Extract the (x, y) coordinate from the center of the cell holding the provided text.  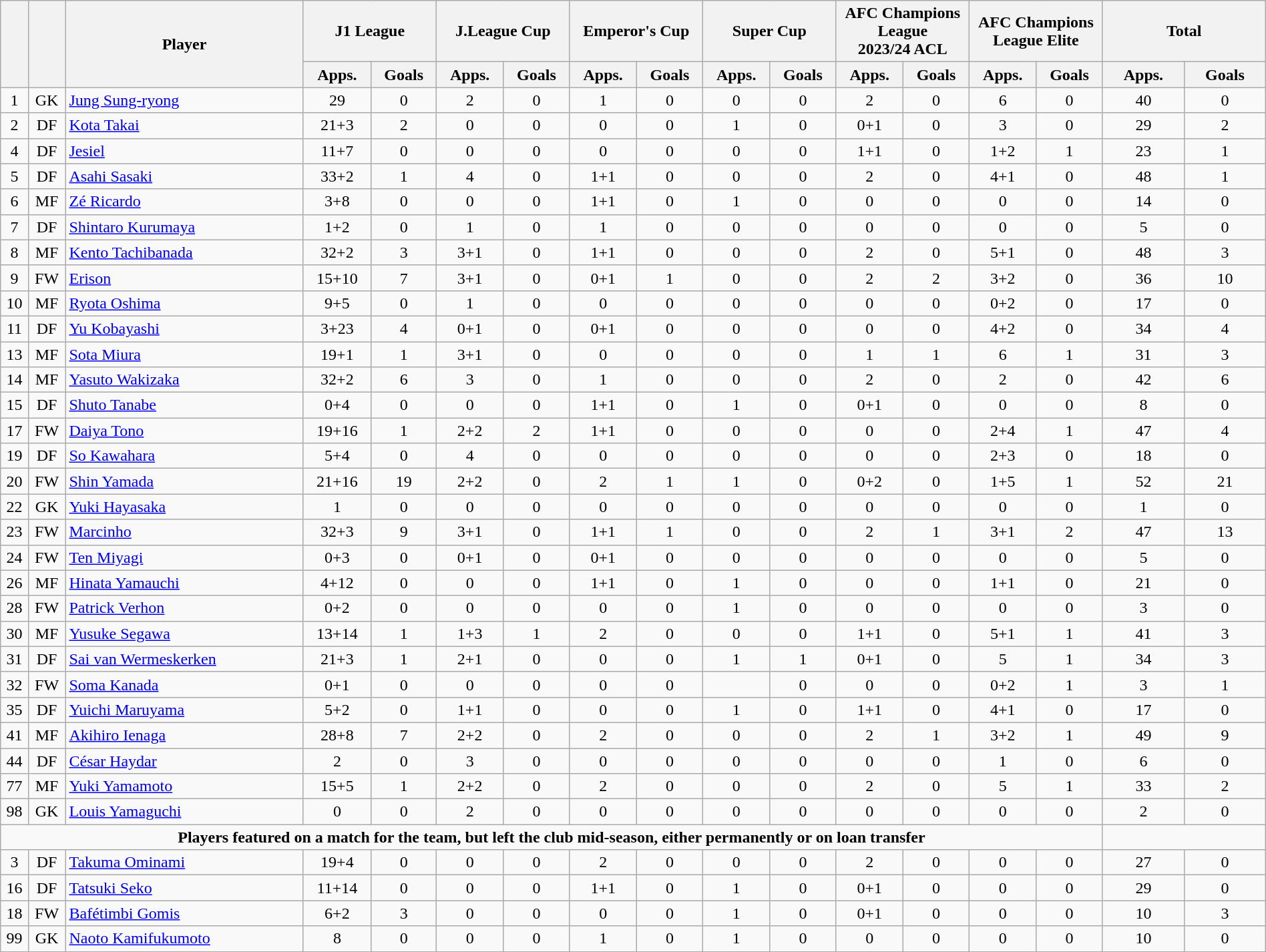
4+2 (1003, 328)
Yuichi Maruyama (184, 710)
13+14 (337, 634)
15 (15, 405)
Emperor's Cup (636, 31)
Asahi Sasaki (184, 176)
Tatsuki Seko (184, 888)
42 (1143, 380)
Erison (184, 278)
Yuki Yamamoto (184, 786)
15+10 (337, 278)
Yu Kobayashi (184, 328)
36 (1143, 278)
21+16 (337, 481)
40 (1143, 100)
11+7 (337, 151)
15+5 (337, 786)
Shin Yamada (184, 481)
32 (15, 684)
Hinata Yamauchi (184, 583)
Yasuto Wakizaka (184, 380)
98 (15, 812)
3+23 (337, 328)
99 (15, 939)
Akihiro Ienaga (184, 735)
2+3 (1003, 456)
11 (15, 328)
35 (15, 710)
3+8 (337, 202)
20 (15, 481)
0+3 (337, 557)
77 (15, 786)
22 (15, 507)
AFC Champions League Elite (1036, 31)
Soma Kanada (184, 684)
Naoto Kamifukumoto (184, 939)
Louis Yamaguchi (184, 812)
César Haydar (184, 760)
Takuma Ominami (184, 863)
1+3 (470, 634)
Shuto Tanabe (184, 405)
Sai van Wermeskerken (184, 659)
Ten Miyagi (184, 557)
Player (184, 44)
2+1 (470, 659)
Sota Miura (184, 354)
11+14 (337, 888)
0+4 (337, 405)
Ryota Oshima (184, 303)
1+5 (1003, 481)
Yuki Hayasaka (184, 507)
28+8 (337, 735)
33 (1143, 786)
19+1 (337, 354)
Jesiel (184, 151)
28 (15, 608)
Zé Ricardo (184, 202)
So Kawahara (184, 456)
Kento Tachibanada (184, 252)
52 (1143, 481)
Players featured on a match for the team, but left the club mid-season, either permanently or on loan transfer (552, 837)
27 (1143, 863)
Yusuke Segawa (184, 634)
Marcinho (184, 532)
5+2 (337, 710)
49 (1143, 735)
19+16 (337, 431)
5+4 (337, 456)
2+4 (1003, 431)
AFC Champions League 2023/24 ACL (903, 31)
J1 League (370, 31)
Super Cup (770, 31)
Total (1184, 31)
J.League Cup (503, 31)
44 (15, 760)
Jung Sung-ryong (184, 100)
16 (15, 888)
33+2 (337, 176)
24 (15, 557)
9+5 (337, 303)
30 (15, 634)
Shintaro Kurumaya (184, 227)
26 (15, 583)
Kota Takai (184, 126)
Patrick Verhon (184, 608)
Daiya Tono (184, 431)
Bafétimbi Gomis (184, 913)
32+3 (337, 532)
19+4 (337, 863)
4+12 (337, 583)
6+2 (337, 913)
